From the cell containing the given text, extract its center point as (X, Y) coordinate. 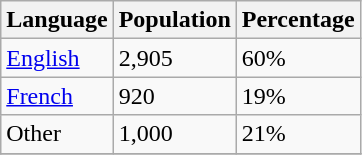
French (57, 96)
Other (57, 134)
Language (57, 20)
1,000 (174, 134)
920 (174, 96)
19% (298, 96)
Population (174, 20)
60% (298, 58)
Percentage (298, 20)
English (57, 58)
21% (298, 134)
2,905 (174, 58)
